Detect which cell encompasses the target text, then output its (x, y) center coordinate. 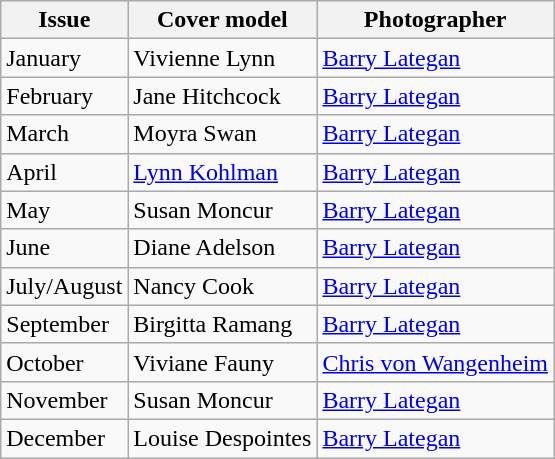
March (64, 134)
Issue (64, 20)
November (64, 400)
February (64, 96)
Moyra Swan (222, 134)
Viviane Fauny (222, 362)
October (64, 362)
Photographer (436, 20)
September (64, 324)
Jane Hitchcock (222, 96)
Birgitta Ramang (222, 324)
July/August (64, 286)
Lynn Kohlman (222, 172)
May (64, 210)
Vivienne Lynn (222, 58)
April (64, 172)
December (64, 438)
Louise Despointes (222, 438)
Chris von Wangenheim (436, 362)
June (64, 248)
Cover model (222, 20)
Nancy Cook (222, 286)
Diane Adelson (222, 248)
January (64, 58)
